From the cell containing the given text, extract its center point as [X, Y] coordinate. 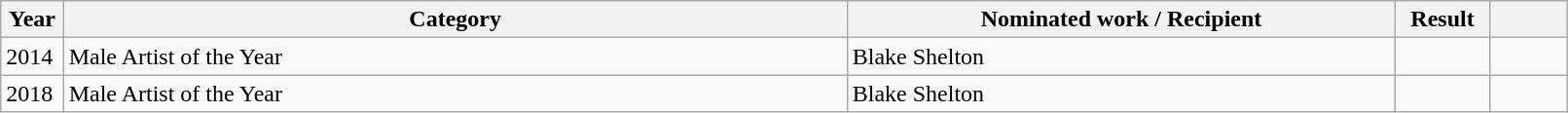
2014 [32, 56]
2018 [32, 94]
Category [456, 19]
Result [1442, 19]
Nominated work / Recipient [1121, 19]
Year [32, 19]
